From the cell containing the given text, extract its center point as [X, Y] coordinate. 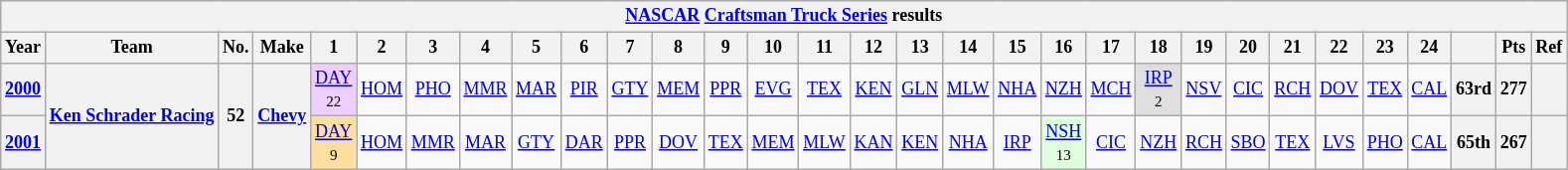
1 [334, 48]
19 [1204, 48]
Chevy [282, 115]
EVG [773, 89]
18 [1159, 48]
21 [1293, 48]
Ref [1549, 48]
13 [920, 48]
NSV [1204, 89]
NASCAR Craftsman Truck Series results [784, 16]
Pts [1513, 48]
DAY22 [334, 89]
4 [485, 48]
16 [1063, 48]
2 [382, 48]
24 [1429, 48]
9 [725, 48]
10 [773, 48]
277 [1513, 89]
23 [1385, 48]
20 [1248, 48]
DAR [584, 143]
8 [679, 48]
KAN [873, 143]
11 [825, 48]
15 [1018, 48]
65th [1475, 143]
14 [968, 48]
Team [131, 48]
5 [537, 48]
267 [1513, 143]
SBO [1248, 143]
DAY9 [334, 143]
NSH13 [1063, 143]
Ken Schrader Racing [131, 115]
7 [630, 48]
63rd [1475, 89]
2001 [24, 143]
PIR [584, 89]
No. [236, 48]
MCH [1111, 89]
LVS [1339, 143]
Make [282, 48]
3 [433, 48]
GLN [920, 89]
17 [1111, 48]
Year [24, 48]
2000 [24, 89]
22 [1339, 48]
IRP [1018, 143]
6 [584, 48]
52 [236, 115]
12 [873, 48]
IRP2 [1159, 89]
